For the text-containing cell, return its midpoint in (X, Y) coordinate format. 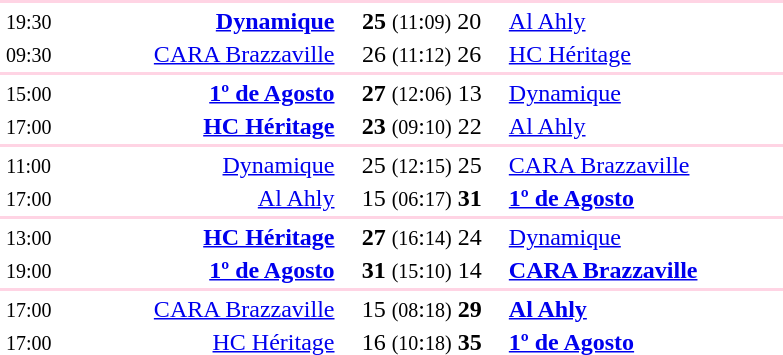
27 (12:06) 13 (422, 93)
15 (08:18) 29 (422, 309)
11:00 (28, 165)
15 (06:17) 31 (422, 198)
09:30 (28, 54)
23 (09:10) 22 (422, 126)
13:00 (28, 237)
15:00 (28, 93)
25 (11:09) 20 (422, 21)
19:30 (28, 21)
26 (11:12) 26 (422, 54)
31 (15:10) 14 (422, 270)
25 (12:15) 25 (422, 165)
27 (16:14) 24 (422, 237)
19:00 (28, 270)
